Return the [X, Y] coordinate for the center point of the cell that contains the specified text.  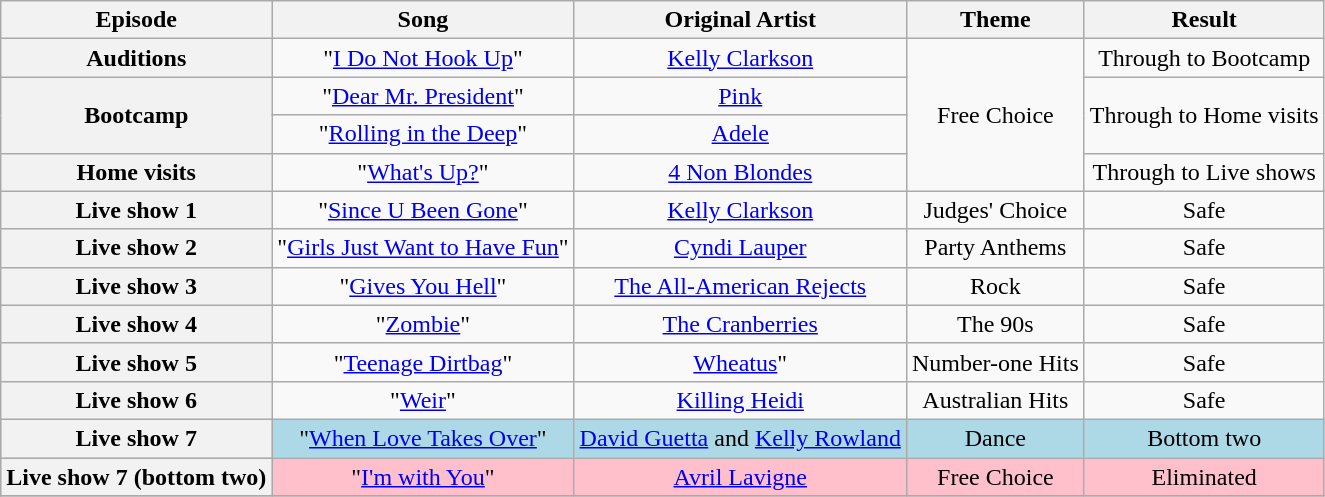
Result [1204, 20]
Australian Hits [995, 400]
Auditions [136, 58]
Number-one Hits [995, 362]
Live show 3 [136, 286]
David Guetta and Kelly Rowland [740, 438]
Live show 7 [136, 438]
The Cranberries [740, 324]
The 90s [995, 324]
Judges' Choice [995, 210]
"Since U Been Gone" [423, 210]
Pink [740, 96]
"Dear Mr. President" [423, 96]
Wheatus" [740, 362]
"Girls Just Want to Have Fun" [423, 248]
Live show 7 (bottom two) [136, 477]
Song [423, 20]
"I'm with You" [423, 477]
Party Anthems [995, 248]
Bottom two [1204, 438]
Killing Heidi [740, 400]
Through to Live shows [1204, 172]
"Rolling in the Deep" [423, 134]
The All-American Rejects [740, 286]
Avril Lavigne [740, 477]
Rock [995, 286]
Original Artist [740, 20]
Dance [995, 438]
Bootcamp [136, 115]
"I Do Not Hook Up" [423, 58]
4 Non Blondes [740, 172]
Live show 4 [136, 324]
"Zombie" [423, 324]
Cyndi Lauper [740, 248]
Adele [740, 134]
Home visits [136, 172]
"Teenage Dirtbag" [423, 362]
"Gives You Hell" [423, 286]
Live show 5 [136, 362]
Live show 2 [136, 248]
Through to Home visits [1204, 115]
Live show 1 [136, 210]
Theme [995, 20]
"Weir" [423, 400]
Through to Bootcamp [1204, 58]
Episode [136, 20]
"What's Up?" [423, 172]
"When Love Takes Over" [423, 438]
Live show 6 [136, 400]
Eliminated [1204, 477]
